Locate the cell with the specified text and output its [X, Y] center coordinate. 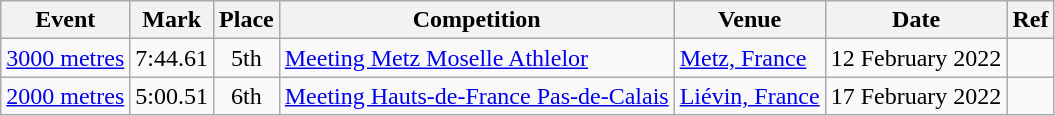
17 February 2022 [916, 96]
2000 metres [66, 96]
6th [247, 96]
7:44.61 [172, 58]
Venue [750, 20]
Ref [1030, 20]
Event [66, 20]
3000 metres [66, 58]
Place [247, 20]
5th [247, 58]
5:00.51 [172, 96]
Liévin, France [750, 96]
Meeting Hauts-de-France Pas-de-Calais [476, 96]
12 February 2022 [916, 58]
Date [916, 20]
Metz, France [750, 58]
Competition [476, 20]
Meeting Metz Moselle Athlelor [476, 58]
Mark [172, 20]
